Provide the (X, Y) coordinate of the cell's center where the given text is located.  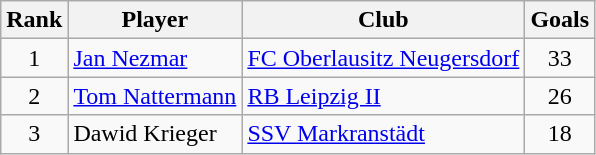
3 (34, 134)
Player (155, 20)
Tom Nattermann (155, 96)
2 (34, 96)
FC Oberlausitz Neugersdorf (384, 58)
18 (560, 134)
Goals (560, 20)
26 (560, 96)
Dawid Krieger (155, 134)
Jan Nezmar (155, 58)
33 (560, 58)
Club (384, 20)
1 (34, 58)
SSV Markranstädt (384, 134)
RB Leipzig II (384, 96)
Rank (34, 20)
